From the cell containing the given text, extract its center point as [x, y] coordinate. 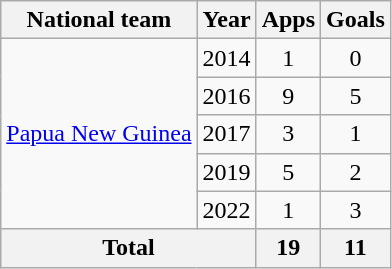
0 [356, 58]
National team [99, 20]
Papua New Guinea [99, 134]
Total [128, 248]
2019 [226, 172]
2016 [226, 96]
Apps [288, 20]
Year [226, 20]
2 [356, 172]
2017 [226, 134]
11 [356, 248]
19 [288, 248]
2014 [226, 58]
Goals [356, 20]
2022 [226, 210]
9 [288, 96]
